Provide the (x, y) coordinate of the cell's center where the given text is located.  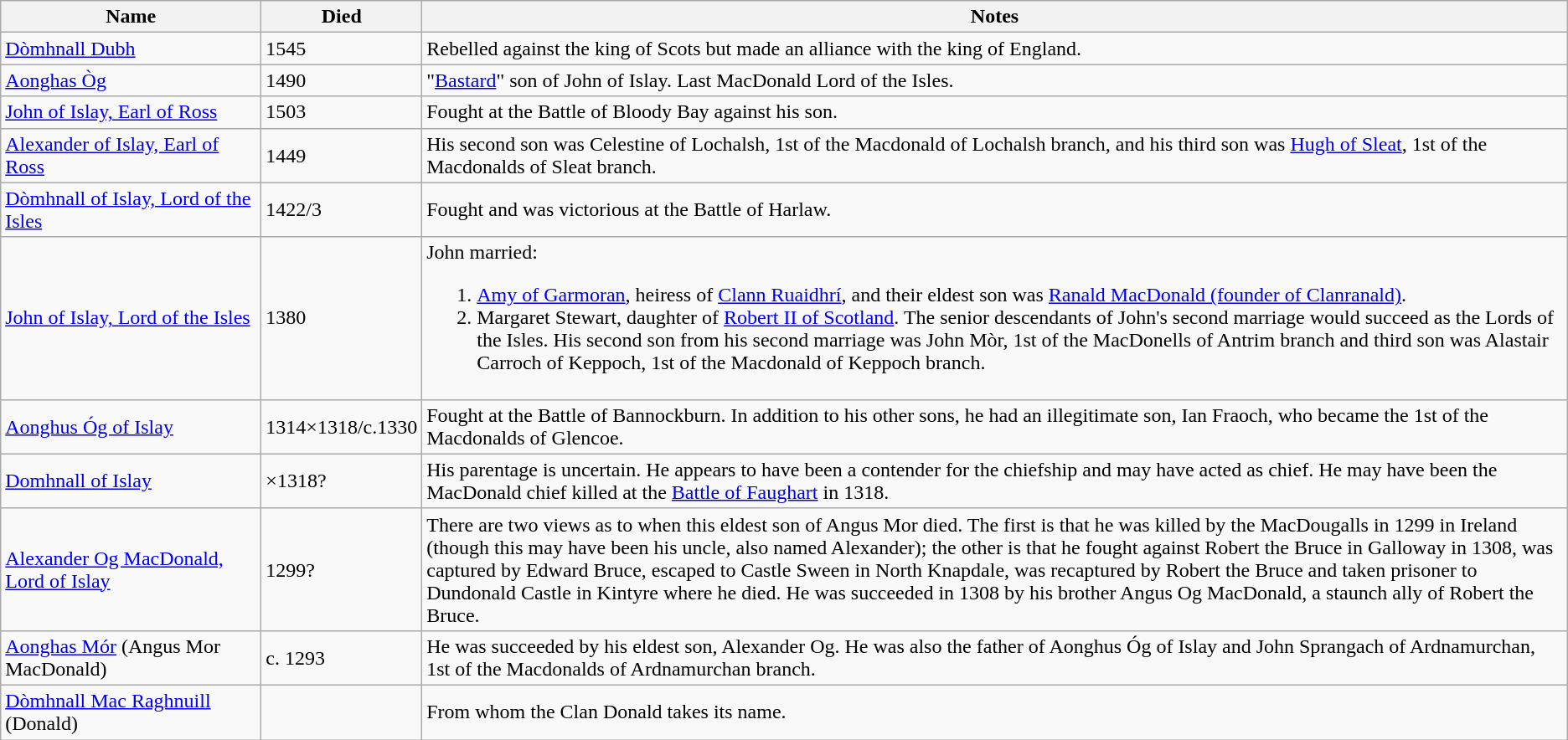
John of Islay, Lord of the Isles (131, 318)
×1318? (342, 480)
1299? (342, 569)
Alexander of Islay, Earl of Ross (131, 156)
1545 (342, 49)
1449 (342, 156)
"Bastard" son of John of Islay. Last MacDonald Lord of the Isles. (995, 80)
Alexander Og MacDonald, Lord of Islay (131, 569)
Aonghas Òg (131, 80)
Notes (995, 17)
c. 1293 (342, 658)
Aonghus Óg of Islay (131, 427)
Dòmhnall Mac Raghnuill (Donald) (131, 712)
Domhnall of Islay (131, 480)
Dòmhnall Dubh (131, 49)
1490 (342, 80)
From whom the Clan Donald takes its name. (995, 712)
John of Islay, Earl of Ross (131, 112)
Aonghas Mór (Angus Mor MacDonald) (131, 658)
Name (131, 17)
Died (342, 17)
Dòmhnall of Islay, Lord of the Isles (131, 209)
Rebelled against the king of Scots but made an alliance with the king of England. (995, 49)
1314×1318/c.1330 (342, 427)
1503 (342, 112)
1422/3 (342, 209)
Fought at the Battle of Bloody Bay against his son. (995, 112)
1380 (342, 318)
Fought and was victorious at the Battle of Harlaw. (995, 209)
